Detect which cell encompasses the target text, then output its [x, y] center coordinate. 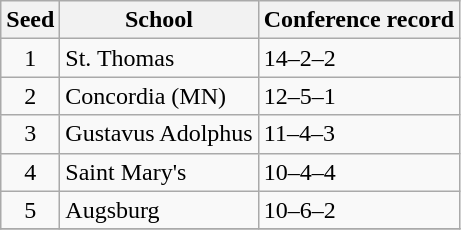
St. Thomas [159, 58]
Augsburg [159, 210]
Saint Mary's [159, 172]
3 [30, 134]
10–6–2 [358, 210]
12–5–1 [358, 96]
Concordia (MN) [159, 96]
Conference record [358, 20]
2 [30, 96]
Seed [30, 20]
14–2–2 [358, 58]
10–4–4 [358, 172]
1 [30, 58]
4 [30, 172]
Gustavus Adolphus [159, 134]
5 [30, 210]
11–4–3 [358, 134]
School [159, 20]
